Scan for the cell matching the given text and deliver its [X, Y] coordinate at center. 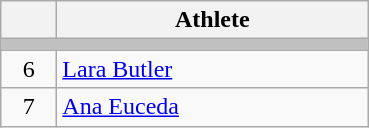
6 [29, 69]
Ana Euceda [212, 107]
Lara Butler [212, 69]
Athlete [212, 20]
7 [29, 107]
